Return the (x, y) coordinate for the center point of the cell that contains the specified text.  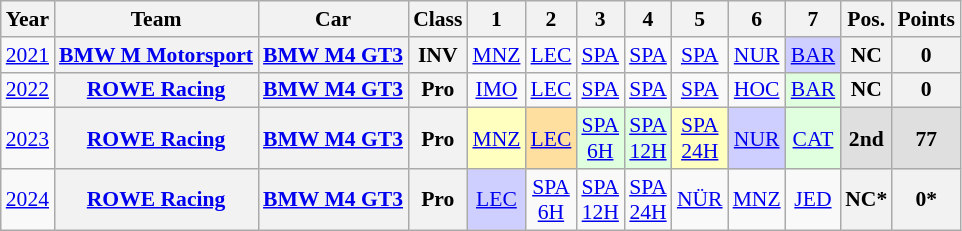
BMW M Motorsport (156, 55)
77 (926, 138)
2023 (28, 138)
0* (926, 200)
Year (28, 19)
Points (926, 19)
NÜR (700, 200)
2024 (28, 200)
7 (814, 19)
NC* (866, 200)
Pos. (866, 19)
IMO (496, 90)
Team (156, 19)
4 (648, 19)
2 (550, 19)
Car (333, 19)
CAT (814, 138)
HOC (757, 90)
2nd (866, 138)
3 (600, 19)
2021 (28, 55)
5 (700, 19)
1 (496, 19)
INV (438, 55)
6 (757, 19)
Class (438, 19)
JED (814, 200)
2022 (28, 90)
